Provide the [X, Y] coordinate of the cell's center where the given text is located.  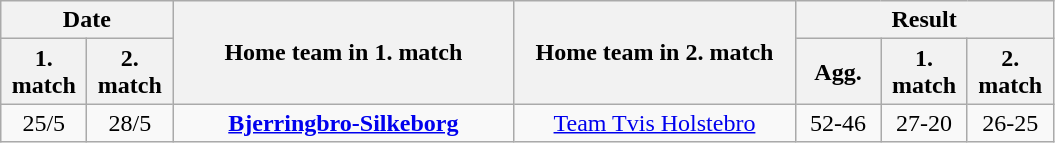
Bjerringbro-Silkeborg [344, 123]
Home team in 2. match [654, 52]
52-46 [838, 123]
27-20 [924, 123]
28/5 [130, 123]
25/5 [44, 123]
Home team in 1. match [344, 52]
Team Tvis Holstebro [654, 123]
26-25 [1010, 123]
Result [924, 20]
Date [87, 20]
Agg. [838, 72]
